Scan for the cell matching the given text and deliver its [x, y] coordinate at center. 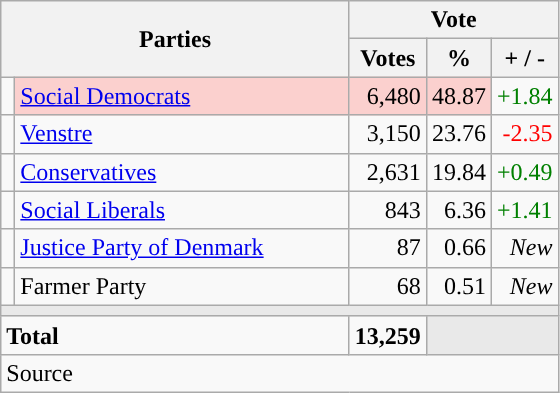
48.87 [458, 96]
23.76 [458, 134]
Venstre [182, 134]
Conservatives [182, 172]
6.36 [458, 210]
Source [280, 373]
87 [388, 248]
68 [388, 286]
Social Democrats [182, 96]
0.66 [458, 248]
+0.49 [524, 172]
0.51 [458, 286]
Social Liberals [182, 210]
19.84 [458, 172]
Votes [388, 58]
% [458, 58]
2,631 [388, 172]
Justice Party of Denmark [182, 248]
843 [388, 210]
13,259 [388, 335]
Vote [454, 20]
-2.35 [524, 134]
Parties [176, 39]
Farmer Party [182, 286]
+1.84 [524, 96]
3,150 [388, 134]
6,480 [388, 96]
+ / - [524, 58]
Total [176, 335]
+1.41 [524, 210]
